Search for the cell housing the specified text and yield its (X, Y) center coordinate. 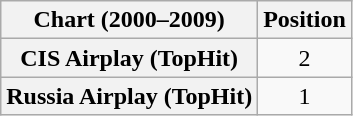
2 (305, 58)
Position (305, 20)
CIS Airplay (TopHit) (130, 58)
Russia Airplay (TopHit) (130, 96)
Chart (2000–2009) (130, 20)
1 (305, 96)
